Provide the [X, Y] coordinate of the cell's center where the given text is located.  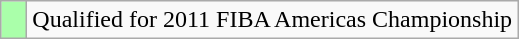
Qualified for 2011 FIBA Americas Championship [272, 20]
